Determine the [x, y] coordinate at the center of the cell enclosing the given text.  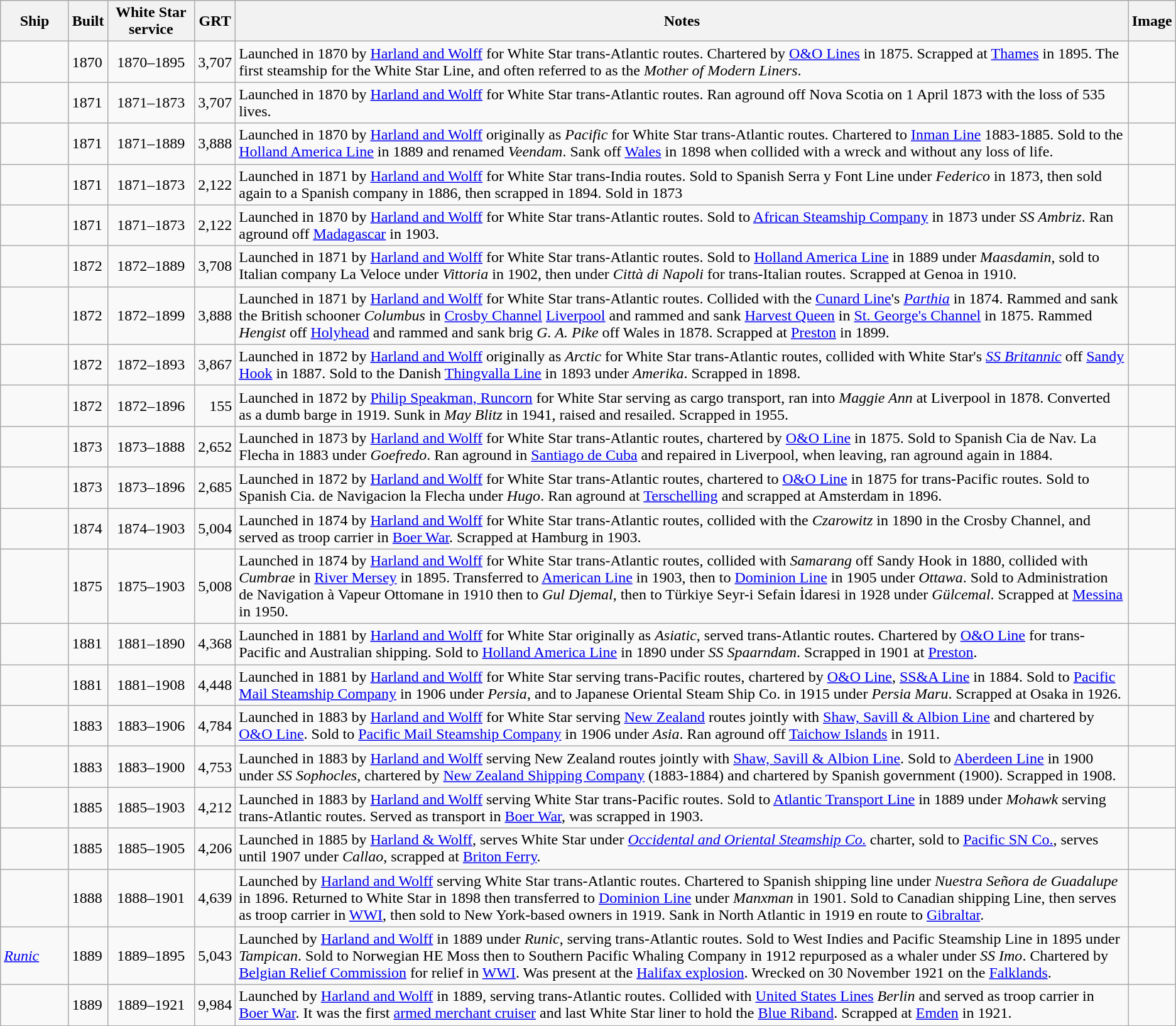
1874 [88, 528]
1872–1893 [151, 364]
Runic [35, 956]
1870–1895 [151, 62]
9,984 [215, 1005]
1873–1888 [151, 446]
1888 [88, 898]
1885–1903 [151, 808]
4,639 [215, 898]
1875–1903 [151, 587]
1873–1896 [151, 488]
1883–1906 [151, 726]
2,652 [215, 446]
1875 [88, 587]
Notes [682, 21]
5,008 [215, 587]
4,212 [215, 808]
1889–1895 [151, 956]
4,206 [215, 848]
5,004 [215, 528]
155 [215, 406]
2,685 [215, 488]
1883–1900 [151, 767]
3,867 [215, 364]
5,043 [215, 956]
1881–1908 [151, 685]
1888–1901 [151, 898]
1872–1889 [151, 266]
4,368 [215, 645]
Ship [35, 21]
Built [88, 21]
GRT [215, 21]
Image [1152, 21]
4,753 [215, 767]
Launched in 1870 by Harland and Wolff for White Star trans-Atlantic routes. Ran aground off Nova Scotia on 1 April 1873 with the loss of 535 lives. [682, 103]
3,708 [215, 266]
White Star service [151, 21]
4,784 [215, 726]
1871–1889 [151, 143]
1870 [88, 62]
1889–1921 [151, 1005]
1872–1896 [151, 406]
4,448 [215, 685]
1872–1899 [151, 315]
1885–1905 [151, 848]
1874–1903 [151, 528]
1881–1890 [151, 645]
